Output the [X, Y] coordinate of the center of the cell containing the given text.  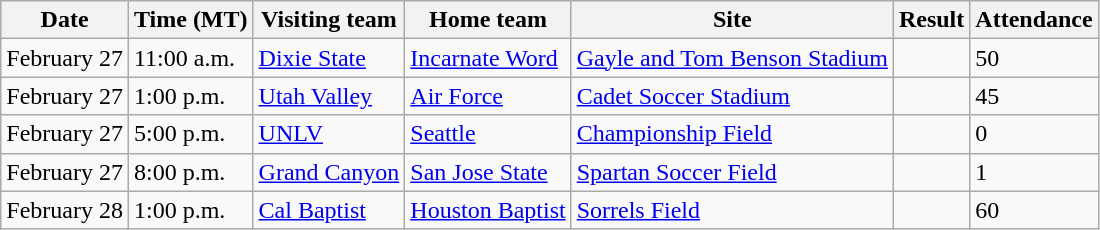
50 [1034, 58]
Houston Baptist [488, 210]
60 [1034, 210]
Site [732, 20]
11:00 a.m. [190, 58]
Visiting team [329, 20]
San Jose State [488, 172]
Spartan Soccer Field [732, 172]
Incarnate Word [488, 58]
Cal Baptist [329, 210]
Cadet Soccer Stadium [732, 96]
0 [1034, 134]
Time (MT) [190, 20]
Utah Valley [329, 96]
Gayle and Tom Benson Stadium [732, 58]
Grand Canyon [329, 172]
UNLV [329, 134]
Seattle [488, 134]
Result [931, 20]
Championship Field [732, 134]
Sorrels Field [732, 210]
5:00 p.m. [190, 134]
Date [65, 20]
February 28 [65, 210]
Air Force [488, 96]
1 [1034, 172]
Home team [488, 20]
8:00 p.m. [190, 172]
Dixie State [329, 58]
45 [1034, 96]
Attendance [1034, 20]
